Scan for the cell matching the given text and deliver its (x, y) coordinate at center. 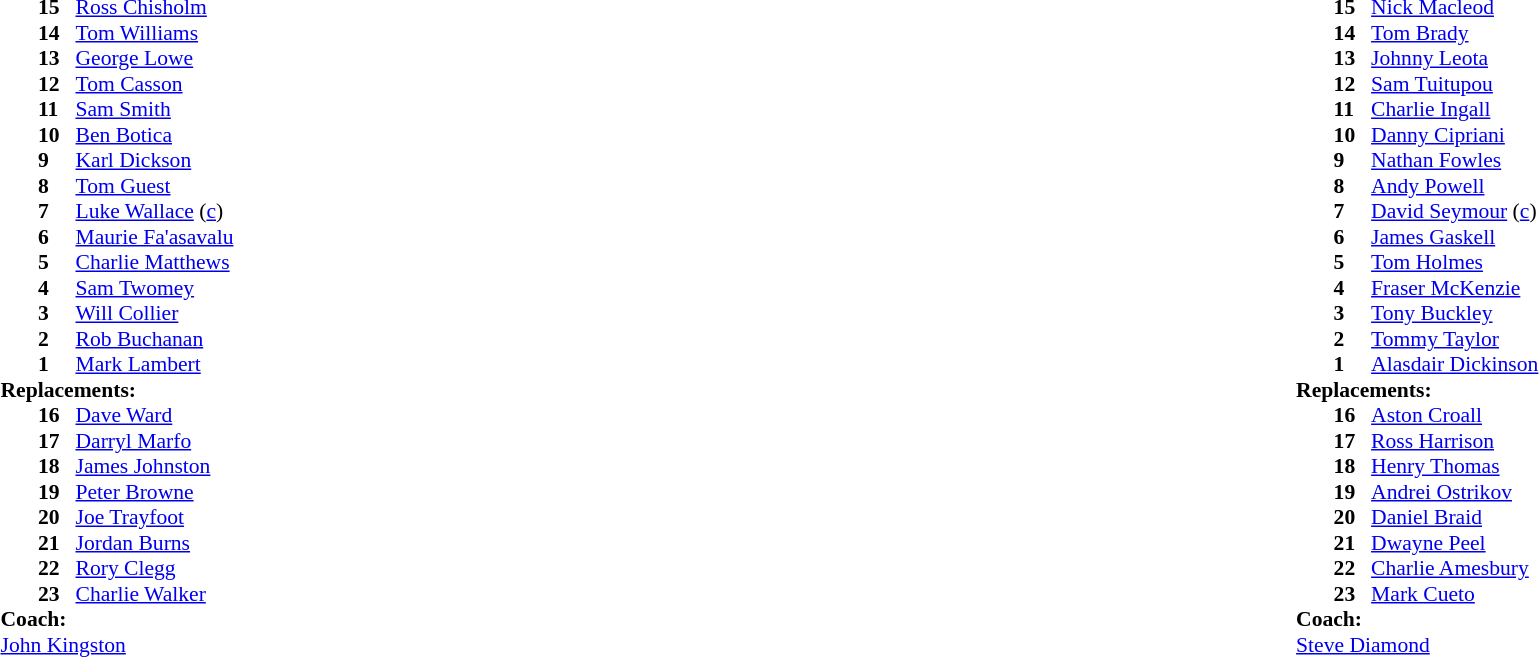
Ross Harrison (1454, 441)
George Lowe (155, 59)
Maurie Fa'asavalu (155, 237)
James Johnston (155, 467)
Tony Buckley (1454, 313)
James Gaskell (1454, 237)
Mark Cueto (1454, 594)
Henry Thomas (1454, 467)
Peter Browne (155, 492)
Danny Cipriani (1454, 135)
Tom Brady (1454, 33)
Darryl Marfo (155, 441)
Karl Dickson (155, 161)
Nathan Fowles (1454, 161)
Sam Twomey (155, 288)
Charlie Walker (155, 594)
Jordan Burns (155, 543)
Charlie Amesbury (1454, 569)
Johnny Leota (1454, 59)
Fraser McKenzie (1454, 288)
Sam Smith (155, 109)
Andy Powell (1454, 186)
Joe Trayfoot (155, 517)
Tom Guest (155, 186)
Dwayne Peel (1454, 543)
Tom Holmes (1454, 263)
Charlie Ingall (1454, 109)
Luke Wallace (c) (155, 211)
Charlie Matthews (155, 263)
Rob Buchanan (155, 339)
Ben Botica (155, 135)
Dave Ward (155, 415)
David Seymour (c) (1454, 211)
Rory Clegg (155, 569)
Andrei Ostrikov (1454, 492)
Tom Casson (155, 84)
Sam Tuitupou (1454, 84)
Tom Williams (155, 33)
Aston Croall (1454, 415)
Alasdair Dickinson (1454, 365)
Daniel Braid (1454, 517)
Mark Lambert (155, 365)
Tommy Taylor (1454, 339)
Will Collier (155, 313)
